Detect which cell encompasses the target text, then output its [X, Y] center coordinate. 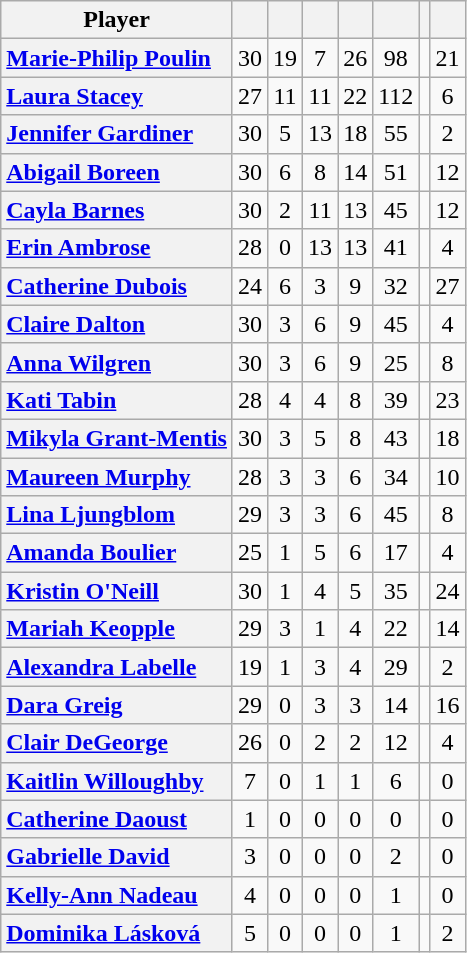
41 [396, 248]
Alexandra Labelle [117, 667]
34 [396, 477]
16 [448, 705]
Mariah Keopple [117, 629]
Marie-Philip Poulin [117, 58]
23 [448, 400]
32 [396, 286]
Player [117, 20]
10 [448, 477]
Anna Wilgren [117, 362]
Dominika Lásková [117, 933]
98 [396, 58]
Amanda Boulier [117, 553]
Maureen Murphy [117, 477]
35 [396, 591]
17 [396, 553]
Mikyla Grant-Mentis [117, 438]
Kaitlin Willoughby [117, 781]
Lina Ljungblom [117, 515]
21 [448, 58]
39 [396, 400]
Catherine Dubois [117, 286]
Cayla Barnes [117, 210]
112 [396, 96]
51 [396, 172]
Abigail Boreen [117, 172]
Laura Stacey [117, 96]
43 [396, 438]
Kelly-Ann Nadeau [117, 895]
Claire Dalton [117, 324]
Kati Tabin [117, 400]
Jennifer Gardiner [117, 134]
Gabrielle David [117, 857]
Erin Ambrose [117, 248]
Dara Greig [117, 705]
Clair DeGeorge [117, 743]
Catherine Daoust [117, 819]
55 [396, 134]
Kristin O'Neill [117, 591]
